Return the [x, y] coordinate for the center point of the cell that contains the specified text.  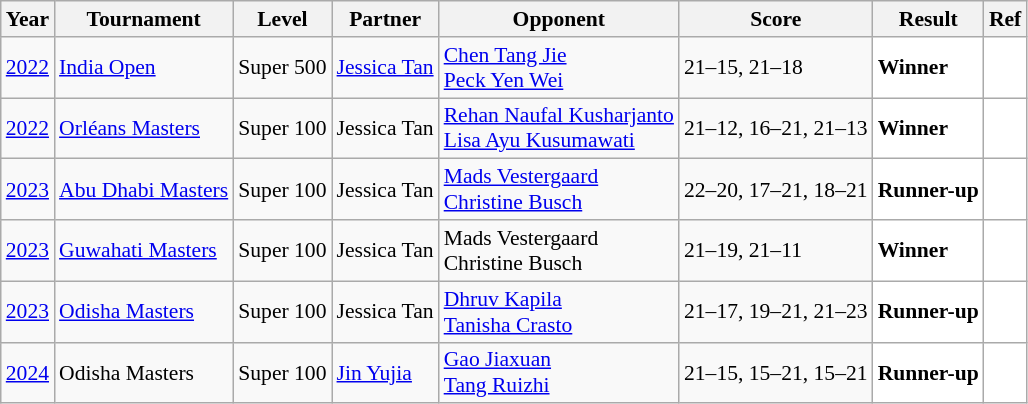
Tournament [144, 19]
Result [928, 19]
Partner [386, 19]
India Open [144, 68]
21–12, 16–21, 21–13 [776, 128]
Orléans Masters [144, 128]
21–15, 21–18 [776, 68]
Dhruv Kapila Tanisha Crasto [559, 312]
Opponent [559, 19]
Score [776, 19]
21–15, 15–21, 15–21 [776, 372]
22–20, 17–21, 18–21 [776, 190]
21–19, 21–11 [776, 250]
Abu Dhabi Masters [144, 190]
Guwahati Masters [144, 250]
Chen Tang Jie Peck Yen Wei [559, 68]
21–17, 19–21, 21–23 [776, 312]
Super 500 [282, 68]
Year [28, 19]
Gao Jiaxuan Tang Ruizhi [559, 372]
Level [282, 19]
Ref [1005, 19]
Rehan Naufal Kusharjanto Lisa Ayu Kusumawati [559, 128]
2024 [28, 372]
Jin Yujia [386, 372]
